Capture the cell that displays the provided text and extract its (x, y) central coordinate. 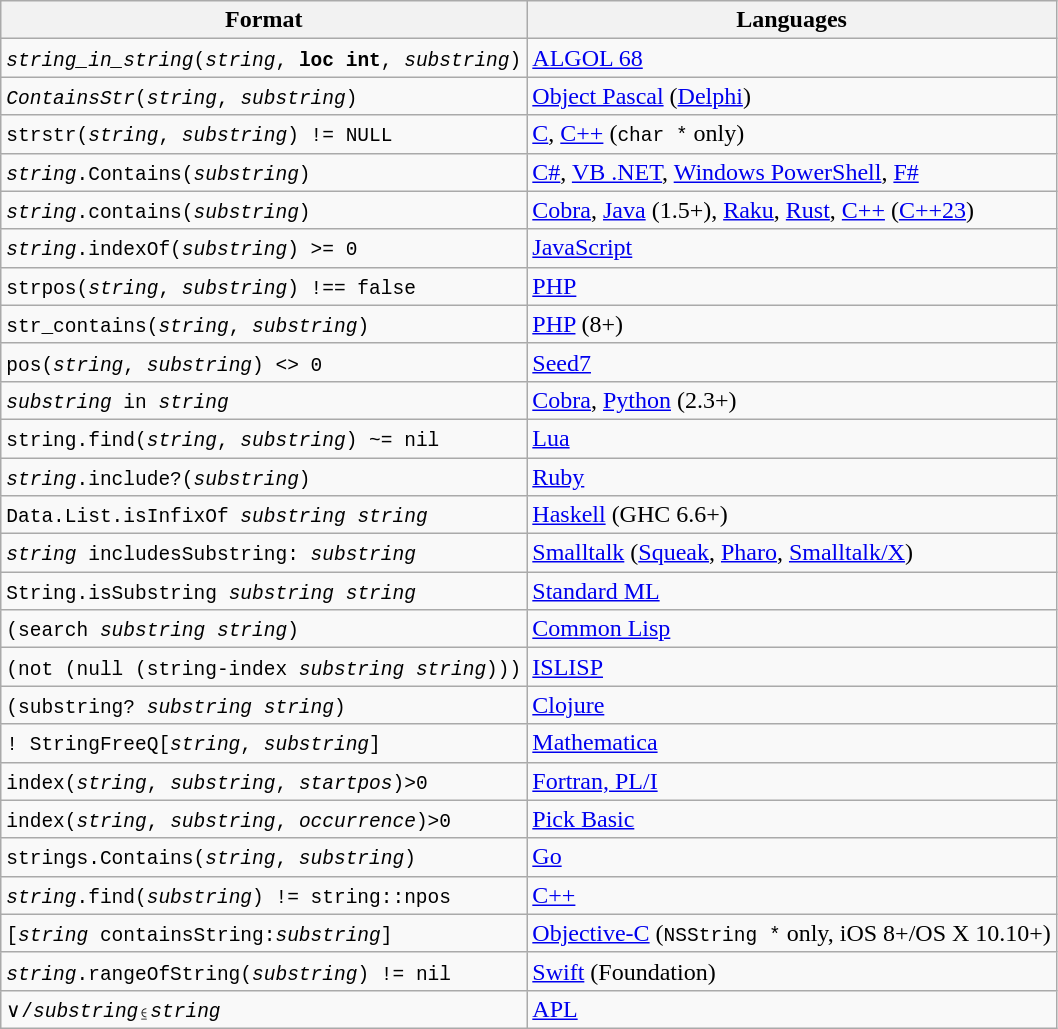
Haskell (GHC 6.6+) (792, 515)
Languages (792, 20)
(substring? substring string) (264, 705)
! StringFreeQ[string, substring] (264, 743)
string.Contains(substring) (264, 172)
Clojure (792, 705)
strings.Contains(string, substring) (264, 857)
Objective-C (NSString * only, iOS 8+/OS X 10.10+) (792, 933)
string_in_string(string, loc int, substring) (264, 58)
Pick Basic (792, 819)
Smalltalk (Squeak, Pharo, Smalltalk/X) (792, 553)
Swift (Foundation) (792, 971)
Standard ML (792, 591)
ISLISP (792, 667)
pos(string, substring) <> 0 (264, 362)
string.contains(substring) (264, 210)
Lua (792, 438)
Mathematica (792, 743)
string.indexOf(substring) >= 0 (264, 248)
(search substring string) (264, 629)
Common Lisp (792, 629)
(not (null (string-index substring string))) (264, 667)
Cobra, Python (2.3+) (792, 400)
str_contains(string, substring) (264, 324)
∨/substring⍷string (264, 1009)
Fortran, PL/I (792, 781)
index(string, substring, startpos)>0 (264, 781)
Seed7 (792, 362)
C, C++ (char * only) (792, 134)
ALGOL 68 (792, 58)
Data.List.isInfixOf substring string (264, 515)
String.isSubstring substring string (264, 591)
Cobra, Java (1.5+), Raku, Rust, C++ (C++23) (792, 210)
APL (792, 1009)
PHP (8+) (792, 324)
substring in string (264, 400)
string.rangeOfString(substring) != nil (264, 971)
C#, VB .NET, Windows PowerShell, F# (792, 172)
string includesSubstring: substring (264, 553)
strstr(string, substring) != NULL (264, 134)
Object Pascal (Delphi) (792, 96)
Ruby (792, 477)
C++ (792, 895)
ContainsStr(string, substring) (264, 96)
string.find(string, substring) ~= nil (264, 438)
[string containsString:substring] (264, 933)
Go (792, 857)
JavaScript (792, 248)
string.find(substring) != string::npos (264, 895)
strpos(string, substring) !== false (264, 286)
Format (264, 20)
index(string, substring, occurrence)>0 (264, 819)
string.include?(substring) (264, 477)
PHP (792, 286)
